Return (x, y) of the center of cell containing provided text 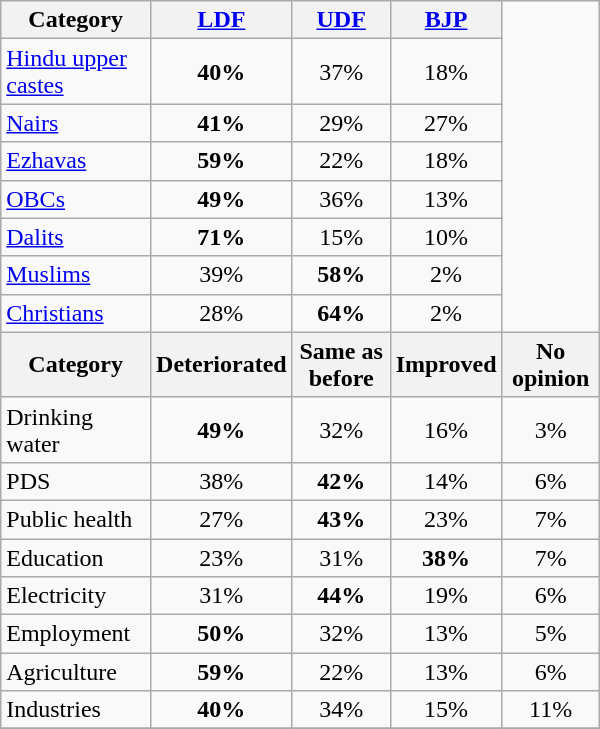
34% (341, 710)
43% (341, 519)
10% (446, 237)
29% (341, 123)
42% (341, 481)
37% (341, 72)
Christians (76, 313)
Nairs (76, 123)
Improved (446, 364)
No opinion (550, 364)
Ezhavas (76, 161)
BJP (446, 20)
5% (550, 634)
19% (446, 596)
14% (446, 481)
41% (222, 123)
UDF (341, 20)
28% (222, 313)
Deteriorated (222, 364)
Employment (76, 634)
16% (446, 430)
LDF (222, 20)
64% (341, 313)
Drinking water (76, 430)
Dalits (76, 237)
Agriculture (76, 672)
11% (550, 710)
71% (222, 237)
Hindu upper castes (76, 72)
36% (341, 199)
44% (341, 596)
PDS (76, 481)
Education (76, 557)
58% (341, 275)
Industries (76, 710)
39% (222, 275)
3% (550, 430)
50% (222, 634)
OBCs (76, 199)
Electricity (76, 596)
Same as before (341, 364)
Public health (76, 519)
Muslims (76, 275)
